Extract the [X, Y] coordinate from the center of the cell holding the provided text.  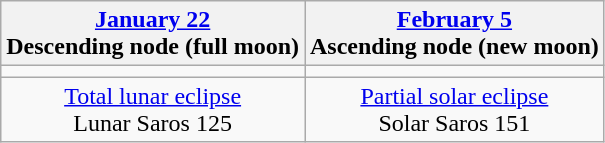
January 22Descending node (full moon) [153, 34]
Total lunar eclipseLunar Saros 125 [153, 110]
Partial solar eclipseSolar Saros 151 [454, 110]
February 5Ascending node (new moon) [454, 34]
